Search for the cell housing the specified text and yield its (X, Y) center coordinate. 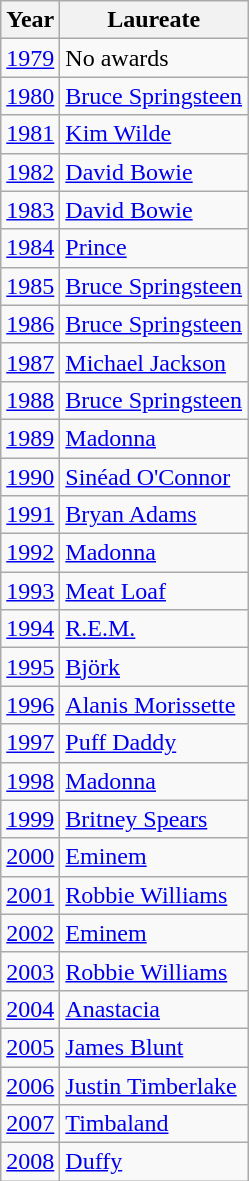
1987 (30, 362)
2002 (30, 933)
Kim Wilde (154, 134)
Justin Timberlake (154, 1085)
1982 (30, 172)
2006 (30, 1085)
1994 (30, 629)
1993 (30, 591)
1999 (30, 819)
Year (30, 20)
No awards (154, 58)
1998 (30, 781)
Timbaland (154, 1124)
1995 (30, 667)
1984 (30, 248)
1985 (30, 286)
2007 (30, 1124)
2008 (30, 1162)
Björk (154, 667)
James Blunt (154, 1047)
Bryan Adams (154, 515)
1986 (30, 324)
2003 (30, 971)
1979 (30, 58)
2004 (30, 1009)
Laureate (154, 20)
Alanis Morissette (154, 705)
1997 (30, 743)
Michael Jackson (154, 362)
1989 (30, 438)
Anastacia (154, 1009)
Prince (154, 248)
Duffy (154, 1162)
2001 (30, 895)
2005 (30, 1047)
1983 (30, 210)
Britney Spears (154, 819)
R.E.M. (154, 629)
2000 (30, 857)
Meat Loaf (154, 591)
1991 (30, 515)
1992 (30, 553)
1990 (30, 477)
1981 (30, 134)
1980 (30, 96)
Puff Daddy (154, 743)
Sinéad O'Connor (154, 477)
1996 (30, 705)
1988 (30, 400)
